From the cell containing the given text, extract its center point as [x, y] coordinate. 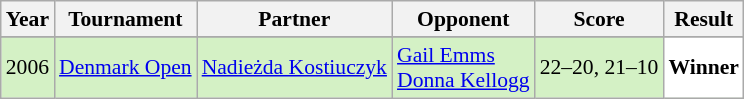
Result [704, 19]
Nadieżda Kostiuczyk [294, 68]
Winner [704, 68]
2006 [28, 68]
22–20, 21–10 [600, 68]
Gail Emms Donna Kellogg [464, 68]
Year [28, 19]
Opponent [464, 19]
Tournament [126, 19]
Denmark Open [126, 68]
Score [600, 19]
Partner [294, 19]
